Identify which cell holds the provided text, then report its [X, Y] central coordinate. 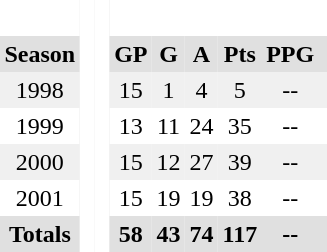
1999 [40, 126]
35 [240, 126]
1998 [40, 90]
Totals [40, 234]
58 [131, 234]
11 [168, 126]
27 [202, 162]
39 [240, 162]
24 [202, 126]
4 [202, 90]
117 [240, 234]
Pts [240, 54]
PPG [290, 54]
G [168, 54]
43 [168, 234]
38 [240, 198]
Season [40, 54]
74 [202, 234]
A [202, 54]
12 [168, 162]
2001 [40, 198]
1 [168, 90]
13 [131, 126]
5 [240, 90]
GP [131, 54]
2000 [40, 162]
